For the text-containing cell, return its midpoint in (X, Y) coordinate format. 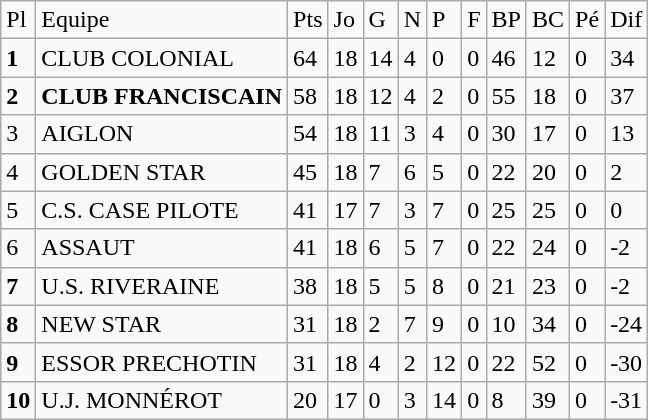
21 (506, 286)
45 (308, 172)
ESSOR PRECHOTIN (162, 362)
Jo (346, 20)
N (412, 20)
58 (308, 96)
24 (548, 248)
39 (548, 400)
NEW STAR (162, 324)
-31 (626, 400)
-30 (626, 362)
Pts (308, 20)
Pé (588, 20)
Pl (18, 20)
11 (380, 134)
CLUB FRANCISCAIN (162, 96)
F (474, 20)
CLUB COLONIAL (162, 58)
54 (308, 134)
55 (506, 96)
30 (506, 134)
GOLDEN STAR (162, 172)
G (380, 20)
23 (548, 286)
P (444, 20)
Dif (626, 20)
64 (308, 58)
1 (18, 58)
46 (506, 58)
52 (548, 362)
Equipe (162, 20)
C.S. CASE PILOTE (162, 210)
BP (506, 20)
AIGLON (162, 134)
-24 (626, 324)
13 (626, 134)
37 (626, 96)
U.S. RIVERAINE (162, 286)
ASSAUT (162, 248)
BC (548, 20)
U.J. MONNÉROT (162, 400)
38 (308, 286)
